For the text-containing cell, return its midpoint in (x, y) coordinate format. 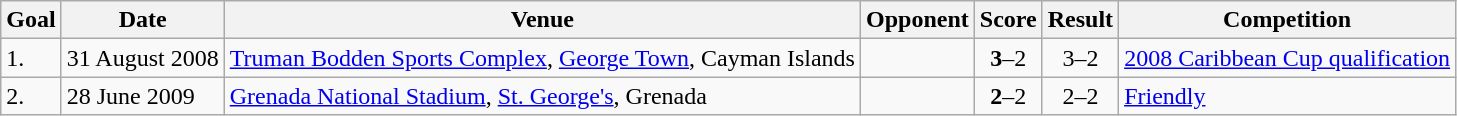
Venue (542, 20)
Grenada National Stadium, St. George's, Grenada (542, 96)
31 August 2008 (142, 58)
Date (142, 20)
Competition (1288, 20)
Score (1008, 20)
1. (31, 58)
Opponent (917, 20)
Truman Bodden Sports Complex, George Town, Cayman Islands (542, 58)
Goal (31, 20)
Result (1080, 20)
2. (31, 96)
28 June 2009 (142, 96)
Friendly (1288, 96)
2008 Caribbean Cup qualification (1288, 58)
